From the cell containing the given text, extract its center point as [x, y] coordinate. 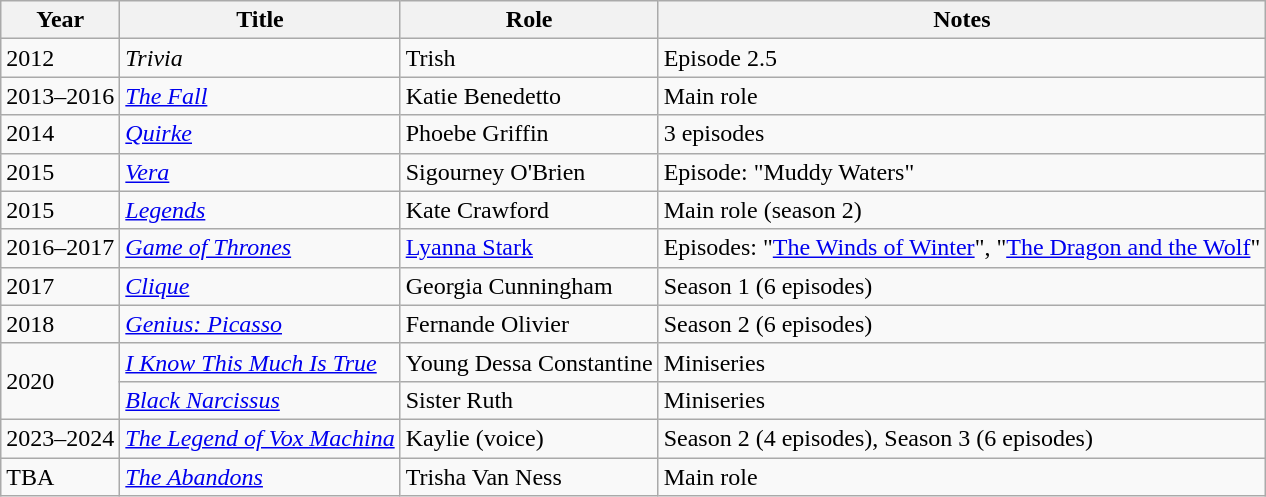
Young Dessa Constantine [529, 362]
Title [260, 20]
Genius: Picasso [260, 324]
TBA [60, 477]
2023–2024 [60, 438]
Episode 2.5 [962, 58]
Clique [260, 286]
2013–2016 [60, 96]
Legends [260, 210]
Season 2 (4 episodes), Season 3 (6 episodes) [962, 438]
Quirke [260, 134]
2017 [60, 286]
Episode: "Muddy Waters" [962, 172]
2020 [60, 381]
Fernande Olivier [529, 324]
Vera [260, 172]
Katie Benedetto [529, 96]
Sigourney O'Brien [529, 172]
Trisha Van Ness [529, 477]
2016–2017 [60, 248]
Year [60, 20]
Main role (season 2) [962, 210]
I Know This Much Is True [260, 362]
Sister Ruth [529, 400]
Black Narcissus [260, 400]
Trivia [260, 58]
Notes [962, 20]
2018 [60, 324]
3 episodes [962, 134]
Season 2 (6 episodes) [962, 324]
Kaylie (voice) [529, 438]
The Abandons [260, 477]
2012 [60, 58]
Georgia Cunningham [529, 286]
Lyanna Stark [529, 248]
Season 1 (6 episodes) [962, 286]
Role [529, 20]
Episodes: "The Winds of Winter", "The Dragon and the Wolf" [962, 248]
Kate Crawford [529, 210]
Phoebe Griffin [529, 134]
The Legend of Vox Machina [260, 438]
Game of Thrones [260, 248]
2014 [60, 134]
Trish [529, 58]
The Fall [260, 96]
